Extract the (x, y) coordinate from the center of the cell holding the provided text.  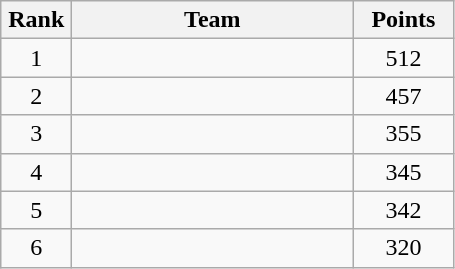
4 (36, 172)
320 (404, 248)
6 (36, 248)
Rank (36, 20)
Points (404, 20)
342 (404, 210)
345 (404, 172)
355 (404, 134)
3 (36, 134)
5 (36, 210)
457 (404, 96)
512 (404, 58)
2 (36, 96)
Team (212, 20)
1 (36, 58)
